For the text-containing cell, return its midpoint in [X, Y] coordinate format. 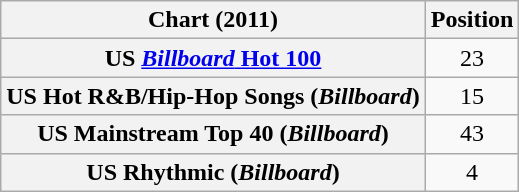
4 [472, 172]
Position [472, 20]
US Hot R&B/Hip-Hop Songs (Billboard) [213, 96]
Chart (2011) [213, 20]
15 [472, 96]
US Billboard Hot 100 [213, 58]
US Mainstream Top 40 (Billboard) [213, 134]
23 [472, 58]
US Rhythmic (Billboard) [213, 172]
43 [472, 134]
